Determine the [X, Y] coordinate at the center of the cell enclosing the given text.  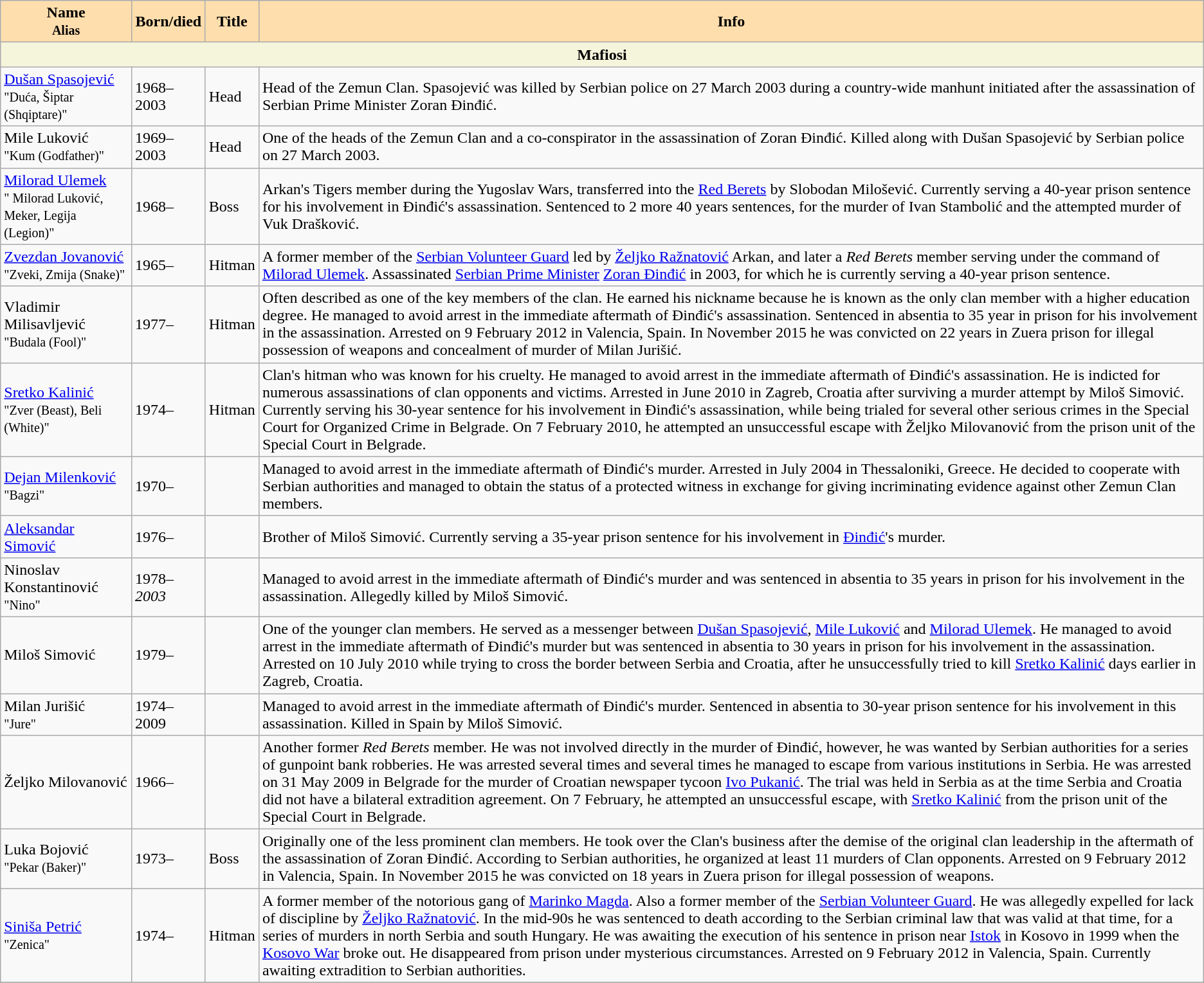
1973– [169, 859]
Milan Jurišić"Jure" [66, 714]
Aleksandar Simović [66, 536]
Luka Bojović"Pekar (Baker)" [66, 859]
1979– [169, 654]
Siniša Petrić"Zenica" [66, 935]
Zvezdan Jovanović"Zveki, Zmija (Snake)" [66, 265]
1965– [169, 265]
1966– [169, 782]
Brother of Miloš Simović. Currently serving a 35-year prison sentence for his involvement in Đinđić's murder. [731, 536]
Dejan Milenković"Bagzi" [66, 486]
Mile Luković"Kum (Godfather)" [66, 147]
Mafiosi [602, 55]
Miloš Simović [66, 654]
1968–2003 [169, 96]
NameAlias [66, 22]
1974–2009 [169, 714]
Vladimir Milisavljević"Budala (Fool)" [66, 324]
Sretko Kalinić"Zver (Beast), Beli (White)" [66, 410]
1978–2003 [169, 587]
Born/died [169, 22]
Ninoslav Konstantinović"Nino" [66, 587]
1969–2003 [169, 147]
1977– [169, 324]
Dušan Spasojević"Duća, Šiptar (Shqiptare)" [66, 96]
Info [731, 22]
1970– [169, 486]
1968– [169, 206]
1976– [169, 536]
Title [232, 22]
Milorad Ulemek" Milorad Luković, Meker, Legija (Legion)" [66, 206]
Željko Milovanović [66, 782]
